Locate the cell with the specified text and output its (x, y) center coordinate. 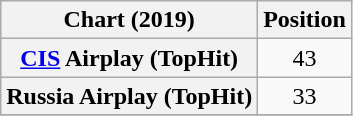
Chart (2019) (130, 20)
43 (305, 58)
Russia Airplay (TopHit) (130, 96)
33 (305, 96)
CIS Airplay (TopHit) (130, 58)
Position (305, 20)
